Find where the given text appears and provide that cell's center as [x, y] coordinate. 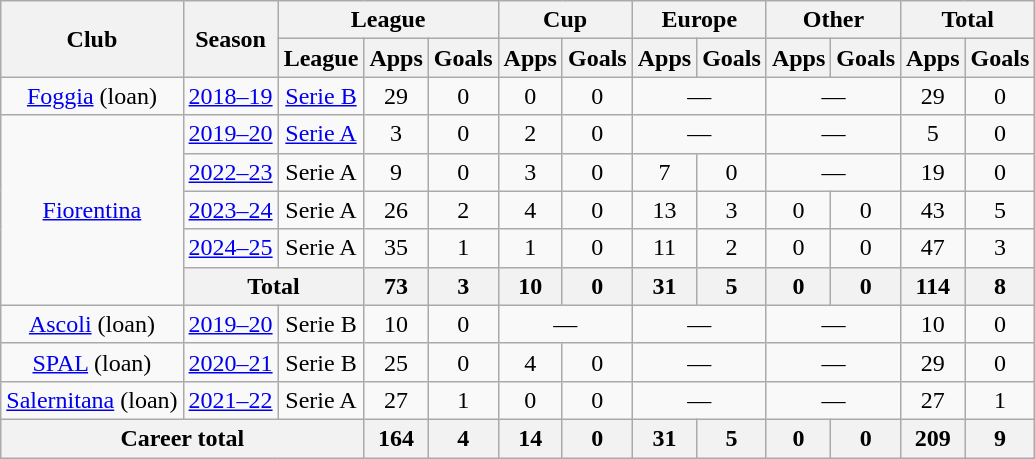
8 [1000, 286]
Career total [182, 438]
Other [833, 20]
2020–21 [230, 362]
Season [230, 39]
Salernitana (loan) [92, 400]
209 [933, 438]
114 [933, 286]
11 [664, 248]
47 [933, 248]
2024–25 [230, 248]
Europe [699, 20]
SPAL (loan) [92, 362]
164 [396, 438]
Ascoli (loan) [92, 324]
35 [396, 248]
Cup [565, 20]
Foggia (loan) [92, 96]
2021–22 [230, 400]
7 [664, 172]
14 [530, 438]
19 [933, 172]
Club [92, 39]
Fiorentina [92, 210]
73 [396, 286]
2023–24 [230, 210]
25 [396, 362]
43 [933, 210]
2018–19 [230, 96]
2022–23 [230, 172]
26 [396, 210]
13 [664, 210]
